Provide the [X, Y] coordinate of the cell's center where the given text is located.  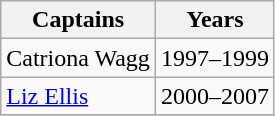
Catriona Wagg [78, 58]
2000–2007 [214, 96]
Years [214, 20]
1997–1999 [214, 58]
Captains [78, 20]
Liz Ellis [78, 96]
